Find where the given text appears and provide that cell's center as (x, y) coordinate. 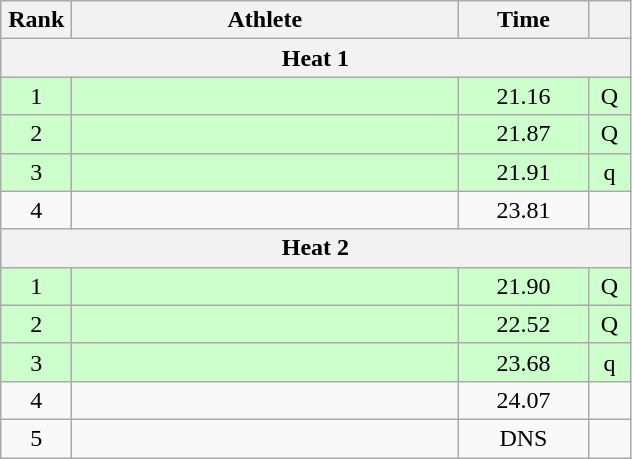
Heat 2 (316, 248)
21.16 (524, 96)
21.90 (524, 286)
Rank (36, 20)
DNS (524, 438)
23.81 (524, 210)
Time (524, 20)
21.87 (524, 134)
24.07 (524, 400)
23.68 (524, 362)
22.52 (524, 324)
21.91 (524, 172)
Heat 1 (316, 58)
Athlete (265, 20)
5 (36, 438)
